For the text-containing cell, return its midpoint in (x, y) coordinate format. 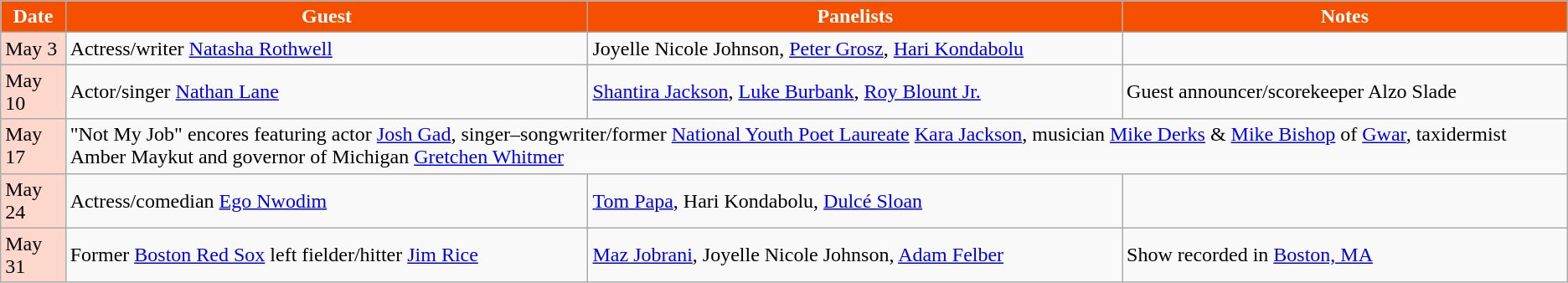
Actress/comedian Ego Nwodim (327, 201)
Guest announcer/scorekeeper Alzo Slade (1345, 92)
May 17 (34, 146)
Panelists (855, 17)
Guest (327, 17)
Notes (1345, 17)
Tom Papa, Hari Kondabolu, Dulcé Sloan (855, 201)
Show recorded in Boston, MA (1345, 255)
Joyelle Nicole Johnson, Peter Grosz, Hari Kondabolu (855, 49)
Maz Jobrani, Joyelle Nicole Johnson, Adam Felber (855, 255)
Former Boston Red Sox left fielder/hitter Jim Rice (327, 255)
May 3 (34, 49)
Shantira Jackson, Luke Burbank, Roy Blount Jr. (855, 92)
May 24 (34, 201)
Actress/writer Natasha Rothwell (327, 49)
May 31 (34, 255)
May 10 (34, 92)
Actor/singer Nathan Lane (327, 92)
Date (34, 17)
